Provide the (x, y) coordinate of the cell's center where the given text is located.  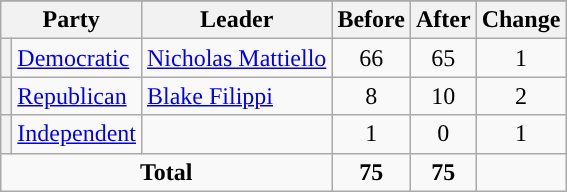
After (443, 20)
66 (372, 58)
Republican (77, 96)
Change (521, 20)
Before (372, 20)
8 (372, 96)
Party (72, 20)
Blake Filippi (236, 96)
Democratic (77, 58)
10 (443, 96)
Leader (236, 20)
2 (521, 96)
65 (443, 58)
Nicholas Mattiello (236, 58)
0 (443, 134)
Independent (77, 134)
Total (166, 172)
